Identify which cell holds the provided text, then report its [x, y] central coordinate. 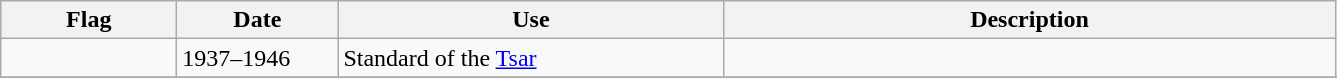
Standard of the Tsar [531, 58]
1937–1946 [258, 58]
Use [531, 20]
Date [258, 20]
Description [1030, 20]
Flag [89, 20]
